For the text-containing cell, return its midpoint in [X, Y] coordinate format. 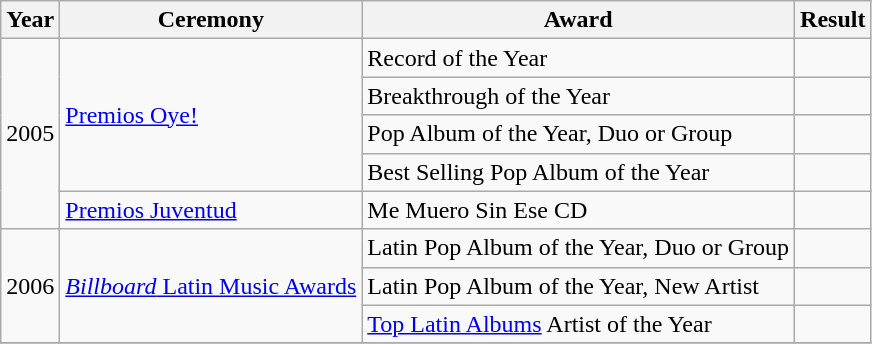
Latin Pop Album of the Year, New Artist [578, 286]
Billboard Latin Music Awards [211, 286]
Breakthrough of the Year [578, 96]
2005 [30, 134]
Premios Juventud [211, 210]
Year [30, 20]
Top Latin Albums Artist of the Year [578, 324]
Record of the Year [578, 58]
Ceremony [211, 20]
Latin Pop Album of the Year, Duo or Group [578, 248]
Result [833, 20]
2006 [30, 286]
Pop Album of the Year, Duo or Group [578, 134]
Best Selling Pop Album of the Year [578, 172]
Premios Oye! [211, 115]
Award [578, 20]
Me Muero Sin Ese CD [578, 210]
